Identify which cell holds the provided text, then report its [x, y] central coordinate. 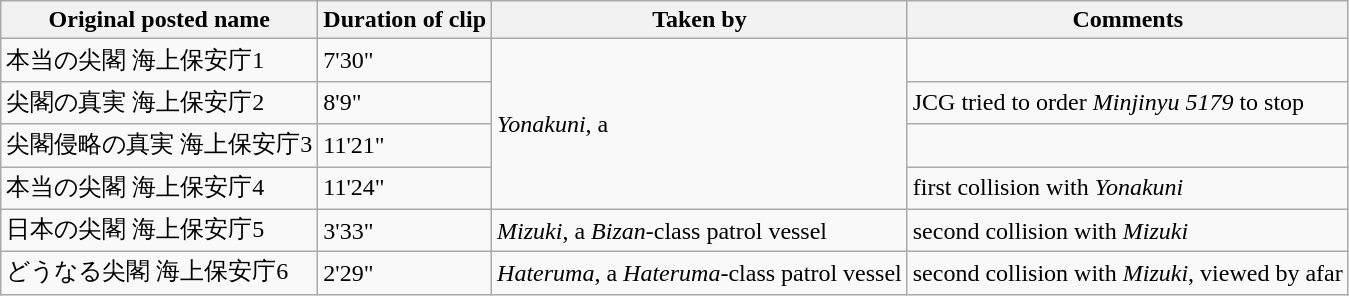
Comments [1128, 20]
11'21" [405, 146]
尖閣侵略の真実 海上保安庁3 [160, 146]
2'29" [405, 274]
尖閣の真実 海上保安庁2 [160, 102]
second collision with Mizuki, viewed by afar [1128, 274]
Mizuki, a Bizan-class patrol vessel [700, 230]
Yonakuni, a [700, 124]
Hateruma, a Hateruma-class patrol vessel [700, 274]
7'30" [405, 60]
8'9" [405, 102]
Taken by [700, 20]
本当の尖閣 海上保安庁1 [160, 60]
3'33" [405, 230]
11'24" [405, 188]
JCG tried to order Minjinyu 5179 to stop [1128, 102]
どうなる尖閣 海上保安庁6 [160, 274]
本当の尖閣 海上保安庁4 [160, 188]
日本の尖閣 海上保安庁5 [160, 230]
Duration of clip [405, 20]
Original posted name [160, 20]
first collision with Yonakuni [1128, 188]
second collision with Mizuki [1128, 230]
